From the cell containing the given text, extract its center point as [X, Y] coordinate. 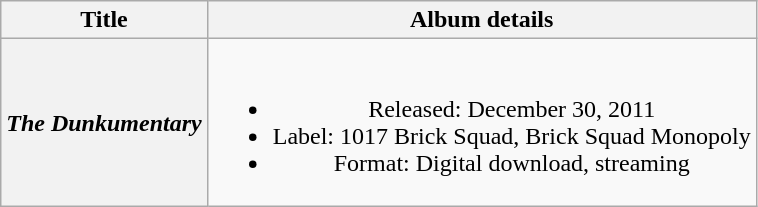
Album details [482, 20]
The Dunkumentary [104, 122]
Released: December 30, 2011Label: 1017 Brick Squad, Brick Squad MonopolyFormat: Digital download, streaming [482, 122]
Title [104, 20]
